Return (X, Y) of the center of cell containing provided text 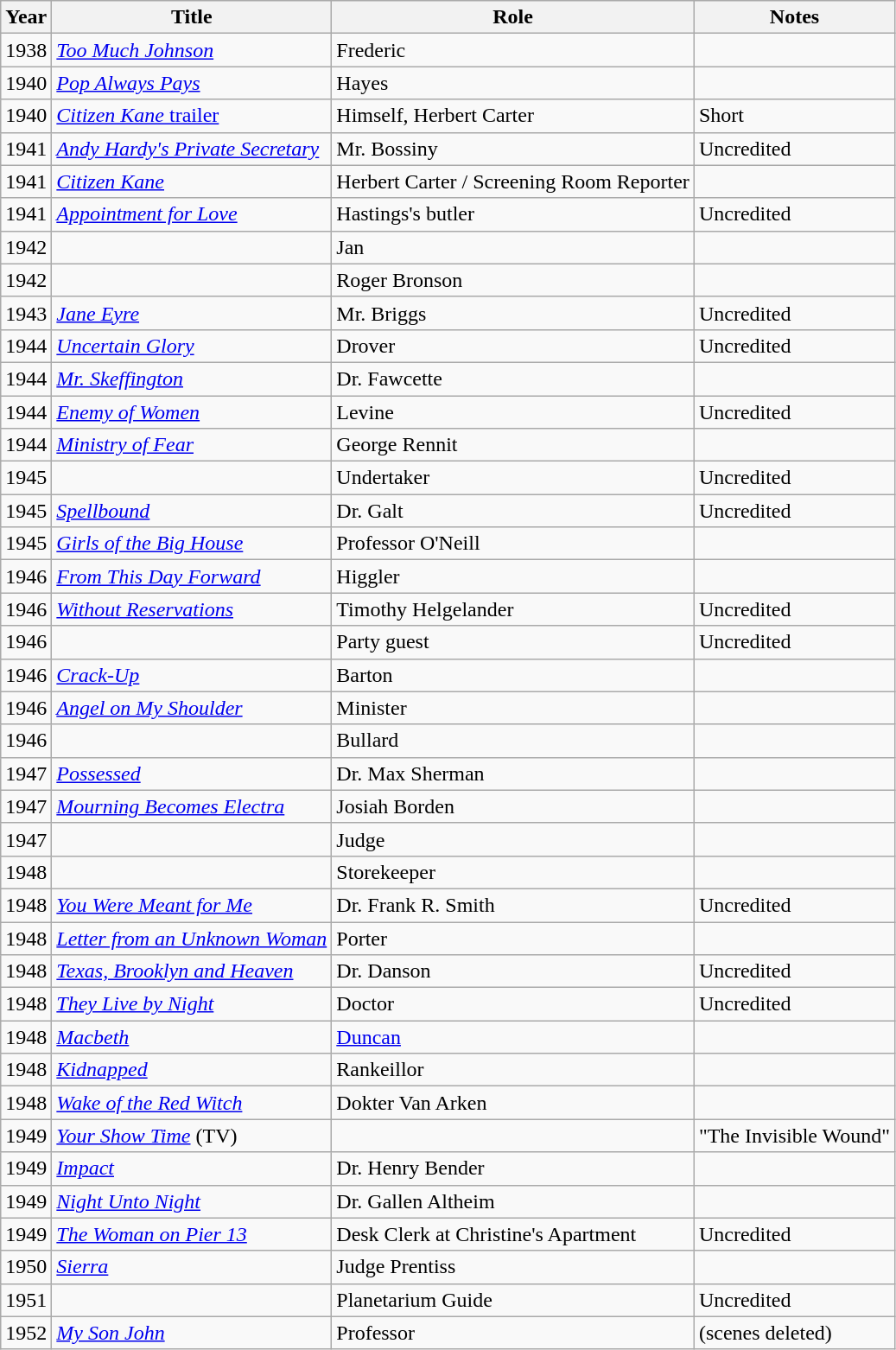
Dr. Frank R. Smith (513, 905)
Josiah Borden (513, 806)
Short (794, 116)
Minister (513, 708)
Mr. Skeffington (192, 379)
Your Show Time (TV) (192, 1136)
Dr. Henry Bender (513, 1169)
Mr. Bossiny (513, 149)
Appointment for Love (192, 214)
Judge (513, 839)
Professor (513, 1333)
Dr. Gallen Altheim (513, 1201)
Porter (513, 938)
Dokter Van Arken (513, 1103)
Angel on My Shoulder (192, 708)
1951 (26, 1300)
Without Reservations (192, 609)
"The Invisible Wound" (794, 1136)
George Rennit (513, 445)
Judge Prentiss (513, 1267)
Texas, Brooklyn and Heaven (192, 971)
Storekeeper (513, 872)
Mr. Briggs (513, 313)
Title (192, 17)
Enemy of Women (192, 412)
Hayes (513, 83)
Spellbound (192, 511)
1952 (26, 1333)
Wake of the Red Witch (192, 1103)
Planetarium Guide (513, 1300)
1943 (26, 313)
Notes (794, 17)
They Live by Night (192, 1004)
Citizen Kane (192, 181)
Levine (513, 412)
Pop Always Pays (192, 83)
Himself, Herbert Carter (513, 116)
Professor O'Neill (513, 544)
Sierra (192, 1267)
The Woman on Pier 13 (192, 1234)
Dr. Galt (513, 511)
Herbert Carter / Screening Room Reporter (513, 181)
Impact (192, 1169)
Andy Hardy's Private Secretary (192, 149)
Letter from an Unknown Woman (192, 938)
Desk Clerk at Christine's Apartment (513, 1234)
Kidnapped (192, 1070)
Girls of the Big House (192, 544)
Jan (513, 247)
Barton (513, 675)
1938 (26, 50)
Crack-Up (192, 675)
Jane Eyre (192, 313)
Undertaker (513, 478)
Ministry of Fear (192, 445)
Dr. Max Sherman (513, 774)
(scenes deleted) (794, 1333)
My Son John (192, 1333)
Macbeth (192, 1037)
Dr. Danson (513, 971)
Rankeillor (513, 1070)
Roger Bronson (513, 280)
Mourning Becomes Electra (192, 806)
Dr. Fawcette (513, 379)
You Were Meant for Me (192, 905)
Duncan (513, 1037)
Too Much Johnson (192, 50)
Role (513, 17)
Timothy Helgelander (513, 609)
Higgler (513, 576)
Frederic (513, 50)
Hastings's butler (513, 214)
Bullard (513, 741)
Drover (513, 346)
Night Unto Night (192, 1201)
From This Day Forward (192, 576)
Party guest (513, 642)
1950 (26, 1267)
Uncertain Glory (192, 346)
Doctor (513, 1004)
Possessed (192, 774)
Year (26, 17)
Citizen Kane trailer (192, 116)
